Pinpoint the cell where the given text exists, returning its (x, y) midpoint coordinate. 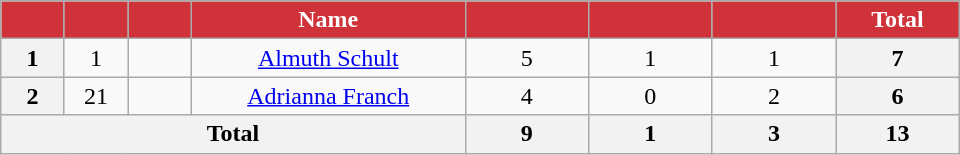
4 (527, 96)
5 (527, 58)
Almuth Schult (328, 58)
13 (898, 134)
Adrianna Franch (328, 96)
0 (651, 96)
7 (898, 58)
Name (328, 20)
6 (898, 96)
3 (774, 134)
21 (96, 96)
9 (527, 134)
